For the text-containing cell, return its midpoint in (X, Y) coordinate format. 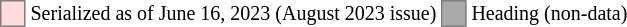
Serialized as of June 16, 2023 (August 2023 issue) (234, 14)
